Identify which cell holds the provided text, then report its (x, y) central coordinate. 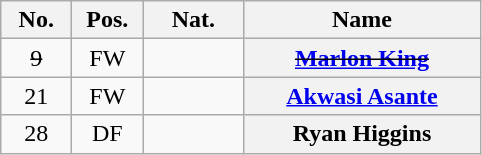
Name (362, 20)
Ryan Higgins (362, 134)
28 (36, 134)
No. (36, 20)
21 (36, 96)
DF (108, 134)
9 (36, 58)
Akwasi Asante (362, 96)
Pos. (108, 20)
Nat. (194, 20)
Marlon King (362, 58)
